For the text-containing cell, return its midpoint in [x, y] coordinate format. 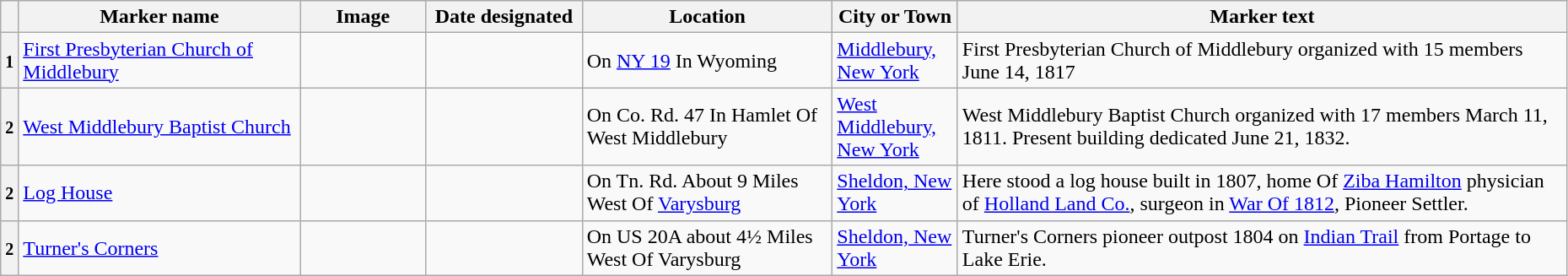
First Presbyterian Church of Middlebury [159, 61]
On US 20A about 4½ Miles West Of Varysburg [707, 248]
On NY 19 In Wyoming [707, 61]
1 [10, 61]
Log House [159, 192]
Middlebury, New York [896, 61]
Turner's Corners [159, 248]
First Presbyterian Church of Middlebury organized with 15 members June 14, 1817 [1262, 61]
West Middlebury Baptist Church organized with 17 members March 11, 1811. Present building dedicated June 21, 1832. [1262, 127]
Image [363, 17]
Marker text [1262, 17]
On Tn. Rd. About 9 Miles West Of Varysburg [707, 192]
On Co. Rd. 47 In Hamlet Of West Middlebury [707, 127]
Marker name [159, 17]
Location [707, 17]
Here stood a log house built in 1807, home Of Ziba Hamilton physician of Holland Land Co., surgeon in War Of 1812, Pioneer Settler. [1262, 192]
City or Town [896, 17]
West Middlebury Baptist Church [159, 127]
Date designated [504, 17]
Turner's Corners pioneer outpost 1804 on Indian Trail from Portage to Lake Erie. [1262, 248]
West Middlebury, New York [896, 127]
